Extract the [x, y] coordinate from the center of the cell holding the provided text.  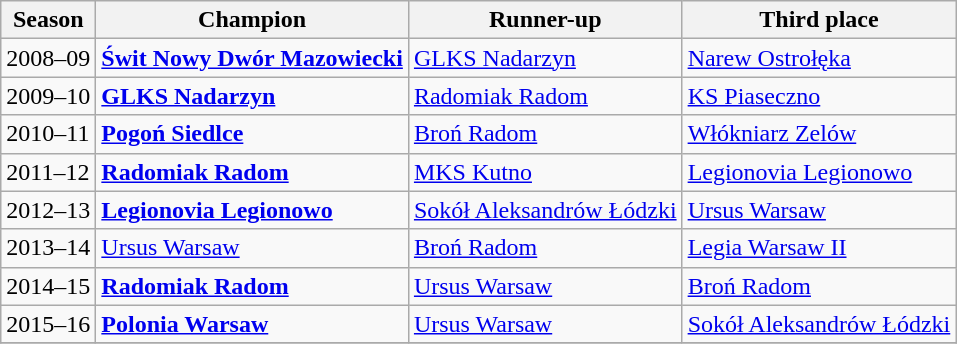
Runner-up [545, 20]
Season [48, 20]
2009–10 [48, 96]
2010–11 [48, 134]
Pogoń Siedlce [252, 134]
Świt Nowy Dwór Mazowiecki [252, 58]
2008–09 [48, 58]
2015–16 [48, 324]
KS Piaseczno [819, 96]
Polonia Warsaw [252, 324]
MKS Kutno [545, 172]
Champion [252, 20]
Third place [819, 20]
Legia Warsaw II [819, 248]
Narew Ostrołęka [819, 58]
2011–12 [48, 172]
2013–14 [48, 248]
2012–13 [48, 210]
Włókniarz Zelów [819, 134]
2014–15 [48, 286]
